Determine the [x, y] coordinate at the center of the cell enclosing the given text.  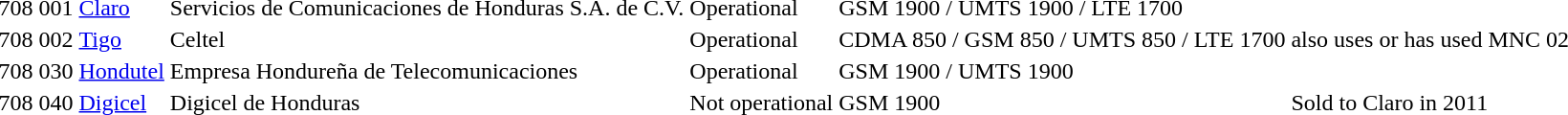
002 [55, 39]
CDMA 850 / GSM 850 / UMTS 850 / LTE 1700 [1062, 39]
Empresa Hondureña de Telecomunicaciones [426, 71]
Celtel [426, 39]
Tigo [121, 39]
Hondutel [121, 71]
GSM 1900 / UMTS 1900 [1062, 71]
030 [55, 71]
